Return (x, y) of the center of cell containing provided text 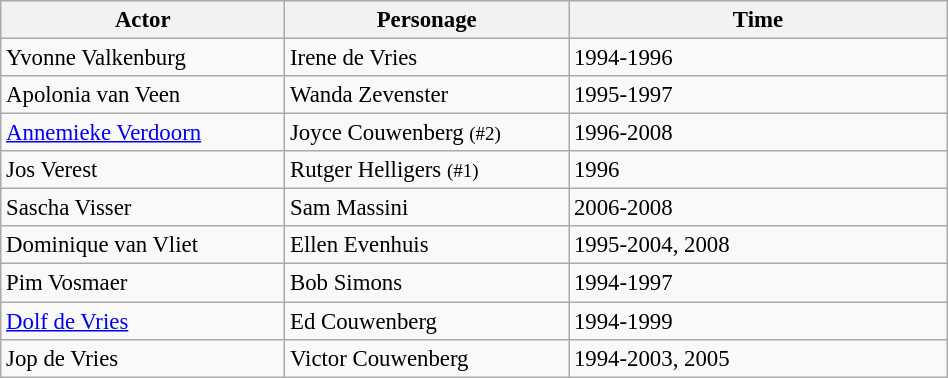
Jos Verest (143, 170)
Dominique van Vliet (143, 245)
Wanda Zevenster (427, 95)
1994-1999 (758, 321)
Irene de Vries (427, 58)
Yvonne Valkenburg (143, 58)
Sam Massini (427, 208)
Time (758, 20)
Joyce Couwenberg (#2) (427, 133)
Personage (427, 20)
1996-2008 (758, 133)
1994-1996 (758, 58)
2006-2008 (758, 208)
Actor (143, 20)
Dolf de Vries (143, 321)
Annemieke Verdoorn (143, 133)
1994-2003, 2005 (758, 358)
Bob Simons (427, 283)
1994-1997 (758, 283)
Jop de Vries (143, 358)
Victor Couwenberg (427, 358)
Apolonia van Veen (143, 95)
Ed Couwenberg (427, 321)
Sascha Visser (143, 208)
Rutger Helligers (#1) (427, 170)
1996 (758, 170)
1995-2004, 2008 (758, 245)
Pim Vosmaer (143, 283)
Ellen Evenhuis (427, 245)
1995-1997 (758, 95)
